Return (X, Y) of the center of cell containing provided text 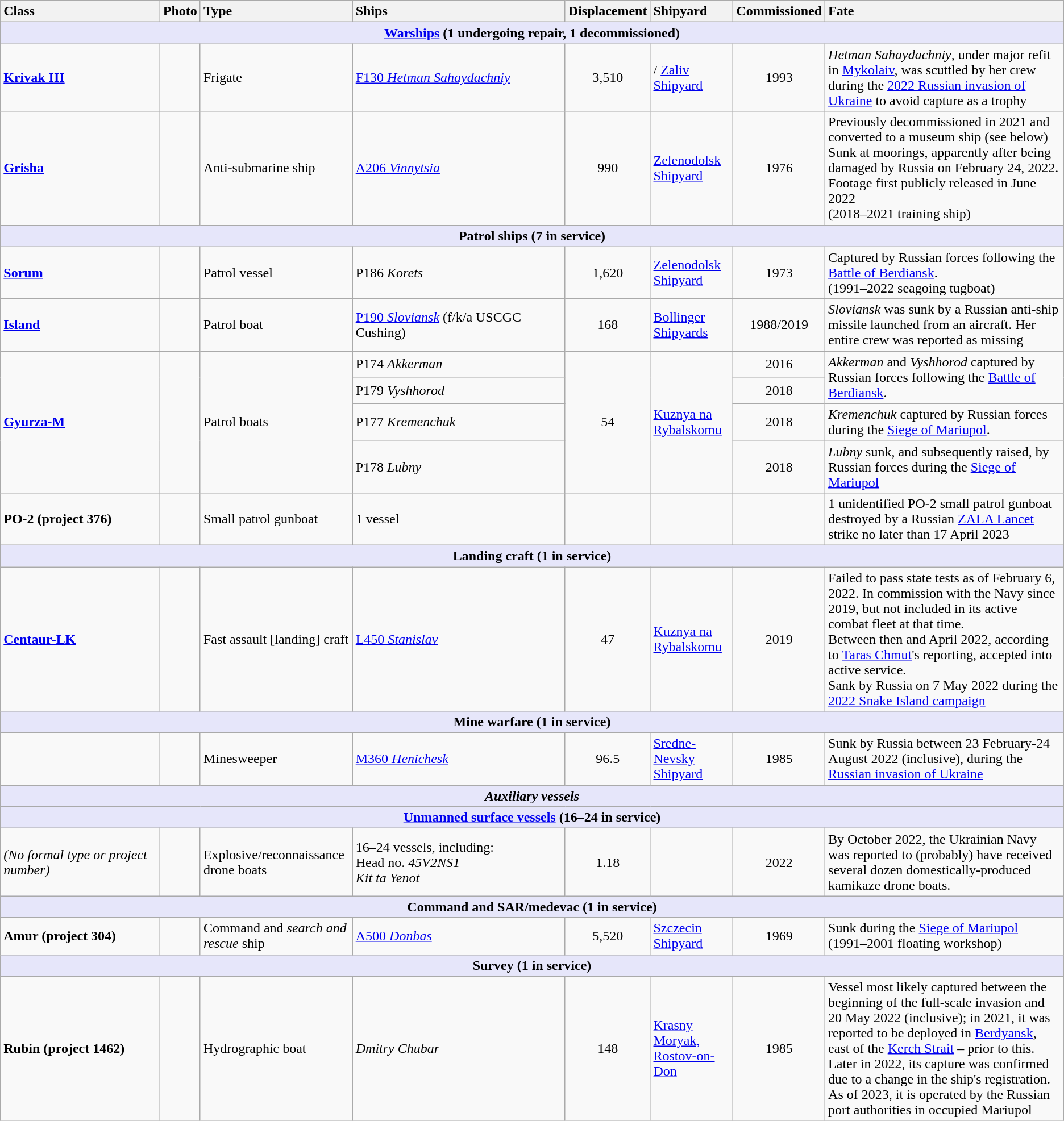
Small patrol gunboat (276, 519)
Hydrographic boat (276, 1048)
Szczecin Shipyard (692, 936)
Patrol vessel (276, 273)
/ Zaliv Shipyard (692, 77)
Command and search and rescue ship (276, 936)
Displacement (608, 11)
Mine warfare (1 in service) (532, 722)
A206 Vinnytsia (459, 168)
Hetman Sahaydachniy, under major refit in Mykolaiv, was scuttled by her crew during the 2022 Russian invasion of Ukraine to avoid capture as a trophy (945, 77)
By October 2022, the Ukrainian Navy was reported to (probably) have received several dozen domestically-produced kamikaze drone boats. (945, 862)
Amur (project 304) (81, 936)
Sunk by Russia between 23 February-24 August 2022 (inclusive), during the Russian invasion of Ukraine (945, 759)
Gyurza-M (81, 422)
M360 Henichesk (459, 759)
Sunk during the Siege of Mariupol (1991–2001 floating workshop) (945, 936)
Krivak III (81, 77)
Warships (1 undergoing repair, 1 decommissioned) (532, 33)
Command and SAR/medevac (1 in service) (532, 907)
Fate (945, 11)
PO-2 (project 376) (81, 519)
Shipyard (692, 11)
Sredne-Nevsky Shipyard (692, 759)
3,510 (608, 77)
47 (608, 639)
Minesweeper (276, 759)
Akkerman and Vyshhorod captured by Russian forces following the Battle of Berdiansk. (945, 377)
Captured by Russian forces following the Battle of Berdiansk. (1991–2022 seagoing tugboat) (945, 273)
F130 Hetman Sahaydachniy (459, 77)
Survey (1 in service) (532, 965)
Patrol boats (276, 422)
2016 (779, 364)
Island (81, 325)
Centaur-LK (81, 639)
P186 Korets (459, 273)
168 (608, 325)
L450 Stanislav (459, 639)
54 (608, 422)
16–24 vessels, including: Head no. 45V2NS1 Kit ta Yenot (459, 862)
Dmitry Chubar (459, 1048)
Class (81, 11)
Rubin (project 1462) (81, 1048)
Landing craft (1 in service) (532, 556)
1 unidentified PO-2 small patrol gunboat destroyed by a Russian ZALA Lancet strike no later than 17 April 2023 (945, 519)
P177 Kremenchuk (459, 422)
P178 Lubny (459, 466)
Explosive/reconnaissance drone boats (276, 862)
Commissioned (779, 11)
1988/2019 (779, 325)
Photo (180, 11)
Bollinger Shipyards (692, 325)
Kremenchuk captured by Russian forces during the Siege of Mariupol. (945, 422)
990 (608, 168)
Anti-submarine ship (276, 168)
1993 (779, 77)
Fast assault [landing] craft (276, 639)
1.18 (608, 862)
Patrol boat (276, 325)
P190 Sloviansk (f/k/a USCGC Cushing) (459, 325)
Lubny sunk, and subsequently raised, by Russian forces during the Siege of Mariupol (945, 466)
Type (276, 11)
1969 (779, 936)
(No formal type or project number) (81, 862)
Auxiliary vessels (532, 796)
P174 Akkerman (459, 364)
1976 (779, 168)
96.5 (608, 759)
5,520 (608, 936)
Unmanned surface vessels (16–24 in service) (532, 818)
Sorum (81, 273)
2022 (779, 862)
A500 Donbas (459, 936)
Krasny Moryak, Rostov-on-Don (692, 1048)
1,620 (608, 273)
Ships (459, 11)
P179 Vyshhorod (459, 390)
2019 (779, 639)
Frigate (276, 77)
148 (608, 1048)
Grisha (81, 168)
Sloviansk was sunk by a Russian anti-ship missile launched from an aircraft. Her entire crew was reported as missing (945, 325)
1 vessel (459, 519)
Patrol ships (7 in service) (532, 236)
1973 (779, 273)
